Output the (X, Y) coordinate of the center of the cell containing the given text.  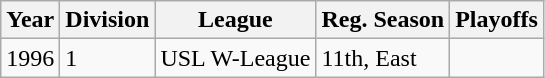
League (236, 20)
USL W-League (236, 58)
1 (108, 58)
Division (108, 20)
Reg. Season (383, 20)
1996 (30, 58)
Playoffs (497, 20)
11th, East (383, 58)
Year (30, 20)
